Provide the (x, y) coordinate of the cell's center where the given text is located.  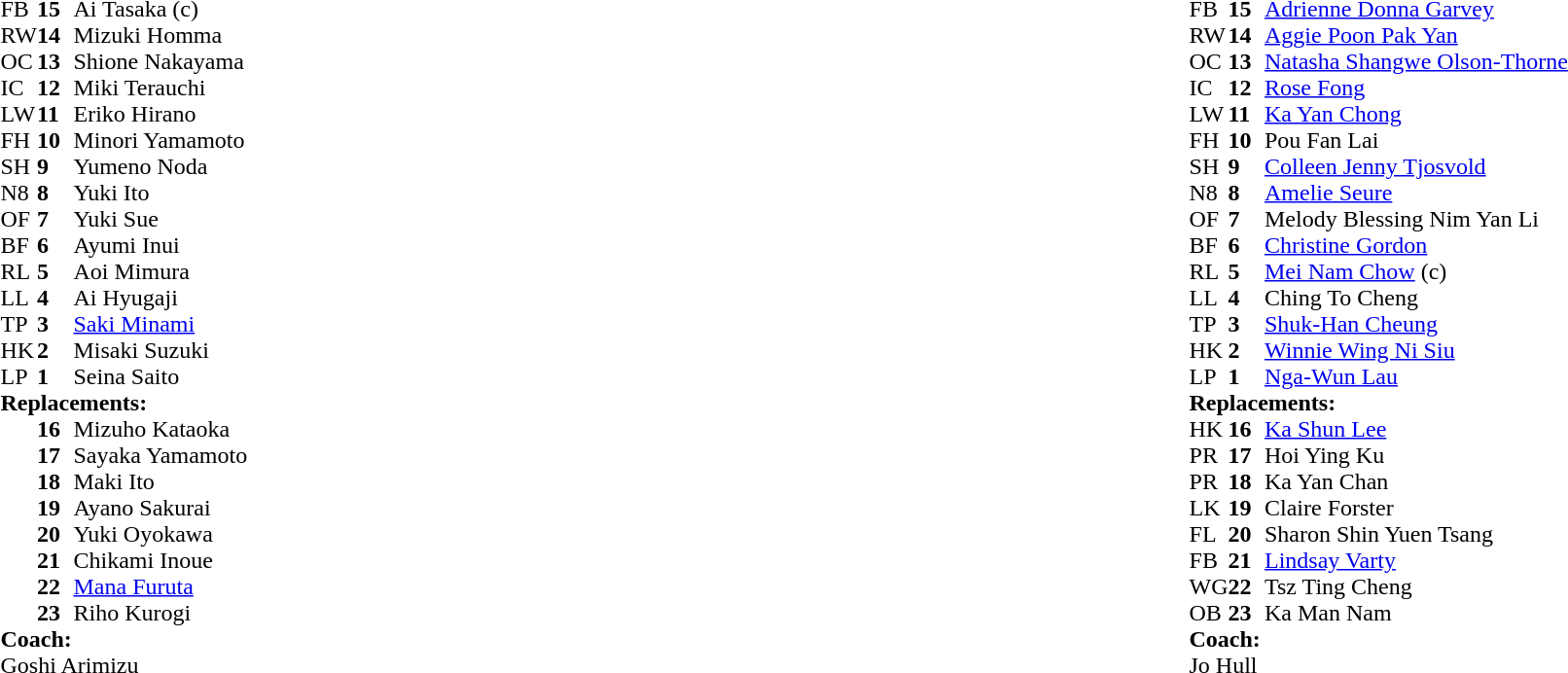
Ka Yan Chong (1416, 115)
Christine Gordon (1416, 245)
Shuk-Han Cheung (1416, 325)
Tsz Ting Cheng (1416, 587)
Minori Yamamoto (161, 140)
Ayano Sakurai (161, 508)
Aoi Mimura (161, 272)
Saki Minami (161, 325)
Mizuki Homma (161, 35)
Sharon Shin Yuen Tsang (1416, 535)
Colleen Jenny Tjosvold (1416, 167)
Winnie Wing Ni Siu (1416, 350)
Amelie Seure (1416, 193)
WG (1209, 587)
Misaki Suzuki (161, 350)
Yumeno Noda (161, 167)
FB (1209, 560)
Seina Saito (161, 377)
Ka Yan Chan (1416, 482)
Mana Furuta (161, 587)
Rose Fong (1416, 88)
Natasha Shangwe Olson-Thorne (1416, 62)
LK (1209, 508)
Ka Shun Lee (1416, 430)
Mei Nam Chow (c) (1416, 272)
Yuki Oyokawa (161, 535)
Eriko Hirano (161, 115)
Miki Terauchi (161, 88)
Yuki Sue (161, 220)
Pou Fan Lai (1416, 140)
Maki Ito (161, 482)
Ai Hyugaji (161, 298)
Nga-Wun Lau (1416, 377)
Claire Forster (1416, 508)
Sayaka Yamamoto (161, 455)
OB (1209, 613)
Ayumi Inui (161, 245)
Shione Nakayama (161, 62)
Lindsay Varty (1416, 560)
Riho Kurogi (161, 613)
Chikami Inoue (161, 560)
Ching To Cheng (1416, 298)
Melody Blessing Nim Yan Li (1416, 220)
Ka Man Nam (1416, 613)
Mizuho Kataoka (161, 430)
Yuki Ito (161, 193)
Hoi Ying Ku (1416, 455)
Aggie Poon Pak Yan (1416, 35)
FL (1209, 535)
